Extract the (x, y) coordinate from the center of the cell holding the provided text.  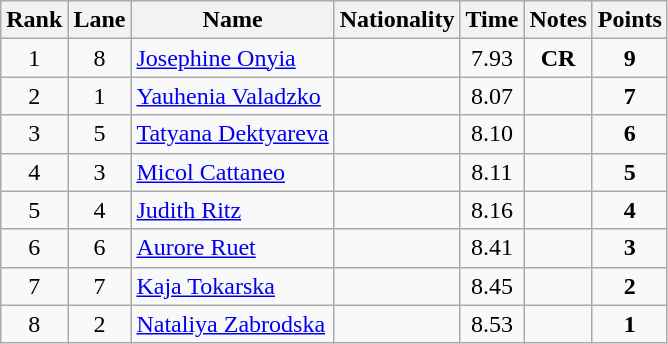
CR (558, 58)
Rank (34, 20)
7.93 (492, 58)
Notes (558, 20)
Judith Ritz (232, 210)
Time (492, 20)
8.41 (492, 248)
Josephine Onyia (232, 58)
8.53 (492, 324)
8.11 (492, 172)
8.07 (492, 96)
Micol Cattaneo (232, 172)
Tatyana Dektyareva (232, 134)
8.16 (492, 210)
Points (630, 20)
Lane (100, 20)
8.10 (492, 134)
9 (630, 58)
Yauhenia Valadzko (232, 96)
Kaja Tokarska (232, 286)
Nataliya Zabrodska (232, 324)
Aurore Ruet (232, 248)
Name (232, 20)
Nationality (397, 20)
8.45 (492, 286)
